Return (X, Y) of the center of cell containing provided text 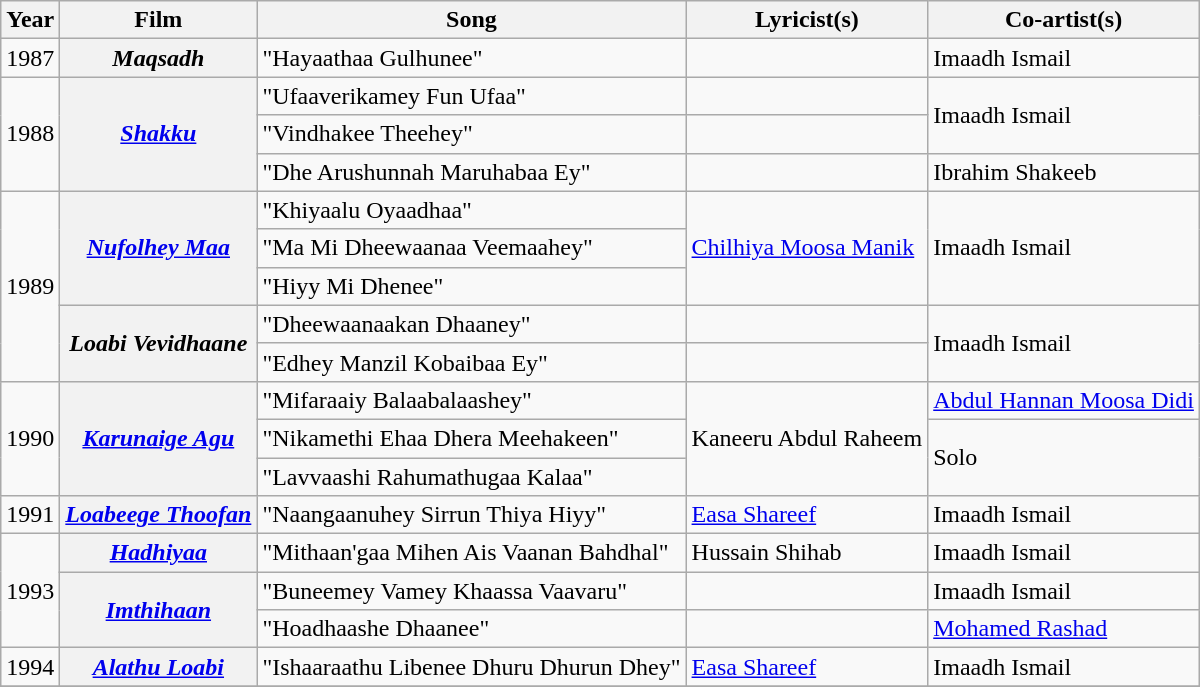
Nufolhey Maa (158, 248)
Alathu Loabi (158, 667)
"Ma Mi Dheewaanaa Veemaahey" (472, 248)
Kaneeru Abdul Raheem (807, 438)
Karunaige Agu (158, 438)
"Hayaathaa Gulhunee" (472, 58)
"Vindhakee Theehey" (472, 134)
"Mifaraaiy Balaabalaashey" (472, 400)
1994 (30, 667)
Lyricist(s) (807, 20)
Imthihaan (158, 610)
Chilhiya Moosa Manik (807, 248)
Shakku (158, 134)
Hadhiyaa (158, 553)
"Ufaaverikamey Fun Ufaa" (472, 96)
1989 (30, 286)
"Naangaanuhey Sirrun Thiya Hiyy" (472, 515)
Maqsadh (158, 58)
"Hoadhaashe Dhaanee" (472, 629)
"Buneemey Vamey Khaassa Vaavaru" (472, 591)
Abdul Hannan Moosa Didi (1064, 400)
Mohamed Rashad (1064, 629)
"Hiyy Mi Dhenee" (472, 286)
"Edhey Manzil Kobaibaa Ey" (472, 362)
Co-artist(s) (1064, 20)
1990 (30, 438)
Loabi Vevidhaane (158, 343)
"Dheewaanaakan Dhaaney" (472, 324)
Solo (1064, 457)
1988 (30, 134)
1987 (30, 58)
Year (30, 20)
"Lavvaashi Rahumathugaa Kalaa" (472, 477)
1993 (30, 591)
Hussain Shihab (807, 553)
1991 (30, 515)
Song (472, 20)
"Dhe Arushunnah Maruhabaa Ey" (472, 172)
"Nikamethi Ehaa Dhera Meehakeen" (472, 438)
"Ishaaraathu Libenee Dhuru Dhurun Dhey" (472, 667)
Ibrahim Shakeeb (1064, 172)
"Mithaan'gaa Mihen Ais Vaanan Bahdhal" (472, 553)
Loabeege Thoofan (158, 515)
Film (158, 20)
"Khiyaalu Oyaadhaa" (472, 210)
